For the text-containing cell, return its midpoint in [X, Y] coordinate format. 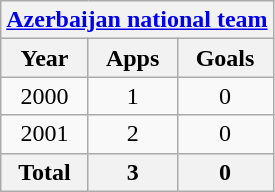
Goals [225, 58]
2001 [45, 134]
Apps [132, 58]
Total [45, 172]
2 [132, 134]
3 [132, 172]
1 [132, 96]
2000 [45, 96]
Azerbaijan national team [137, 20]
Year [45, 58]
